Detect which cell encompasses the target text, then output its (x, y) center coordinate. 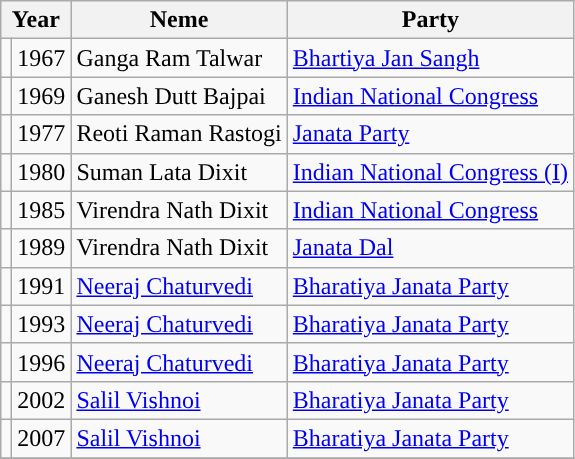
1996 (42, 362)
1993 (42, 324)
2007 (42, 438)
Janata Dal (430, 248)
Reoti Raman Rastogi (179, 134)
1991 (42, 286)
Year (36, 20)
Ganesh Dutt Bajpai (179, 96)
1989 (42, 248)
Bhartiya Jan Sangh (430, 58)
1980 (42, 172)
1977 (42, 134)
Indian National Congress (I) (430, 172)
Suman Lata Dixit (179, 172)
Party (430, 20)
Ganga Ram Talwar (179, 58)
1967 (42, 58)
Janata Party (430, 134)
2002 (42, 400)
1985 (42, 210)
Neme (179, 20)
1969 (42, 96)
